Extract the [x, y] coordinate from the center of the cell holding the provided text.  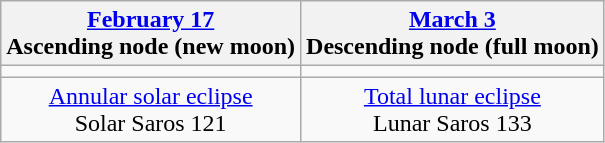
Total lunar eclipseLunar Saros 133 [453, 110]
February 17Ascending node (new moon) [151, 34]
Annular solar eclipseSolar Saros 121 [151, 110]
March 3Descending node (full moon) [453, 34]
